Return the (x, y) coordinate for the center point of the cell that contains the specified text.  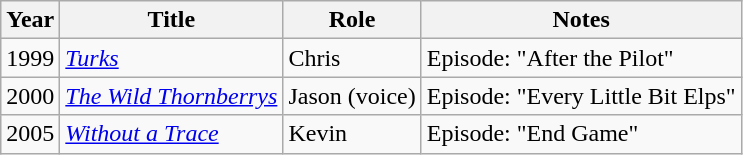
1999 (30, 58)
Year (30, 20)
Turks (172, 58)
2000 (30, 96)
2005 (30, 134)
Title (172, 20)
Kevin (352, 134)
Without a Trace (172, 134)
Notes (581, 20)
Jason (voice) (352, 96)
Episode: "Every Little Bit Elps" (581, 96)
The Wild Thornberrys (172, 96)
Episode: "End Game" (581, 134)
Episode: "After the Pilot" (581, 58)
Role (352, 20)
Chris (352, 58)
